Extract the [X, Y] coordinate from the center of the cell holding the provided text.  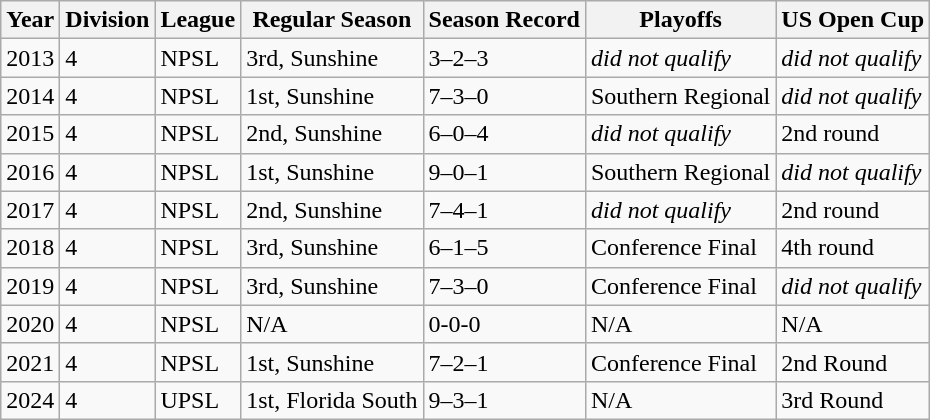
2015 [30, 134]
3rd Round [853, 400]
2020 [30, 324]
2024 [30, 400]
4th round [853, 248]
0-0-0 [504, 324]
Year [30, 20]
2nd Round [853, 362]
2016 [30, 172]
US Open Cup [853, 20]
9–3–1 [504, 400]
9–0–1 [504, 172]
League [198, 20]
1st, Florida South [332, 400]
2021 [30, 362]
7–4–1 [504, 210]
2017 [30, 210]
Playoffs [680, 20]
UPSL [198, 400]
6–1–5 [504, 248]
Season Record [504, 20]
Regular Season [332, 20]
3–2–3 [504, 58]
Division [108, 20]
2014 [30, 96]
2019 [30, 286]
2018 [30, 248]
2013 [30, 58]
7–2–1 [504, 362]
6–0–4 [504, 134]
